Provide the [X, Y] coordinate of the cell's center where the given text is located.  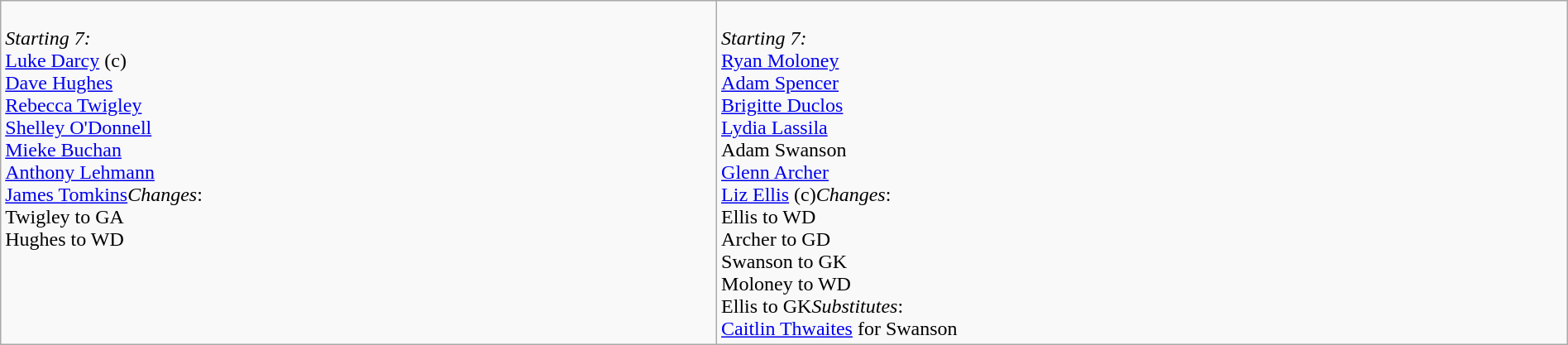
Starting 7: Luke Darcy (c) Dave Hughes Rebecca Twigley Shelley O'Donnell Mieke Buchan Anthony Lehmann James TomkinsChanges:Twigley to GAHughes to WD [359, 173]
